Pinpoint the cell where the given text exists, returning its (X, Y) midpoint coordinate. 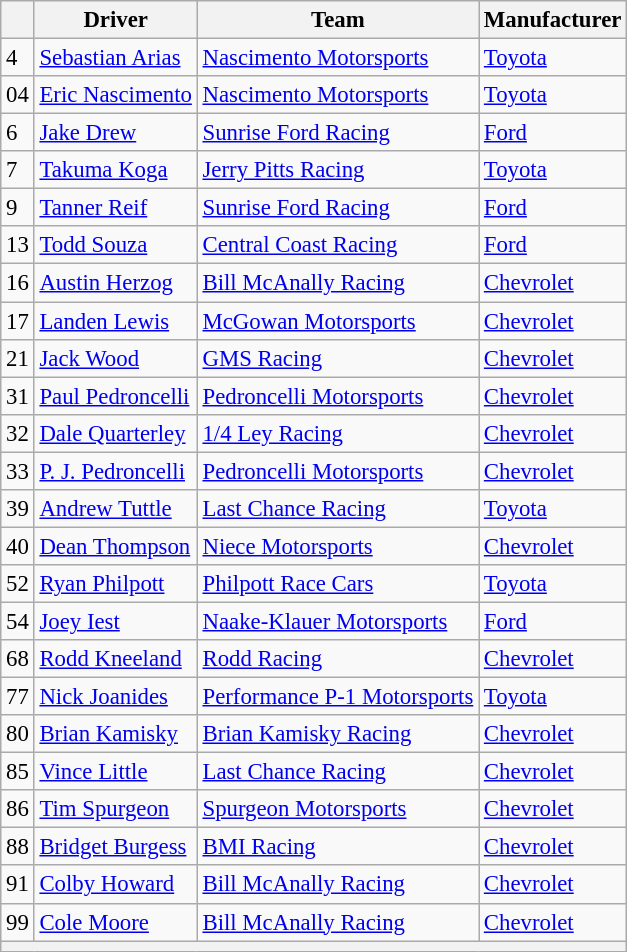
Austin Herzog (116, 283)
Nick Joanides (116, 697)
Jake Drew (116, 133)
P. J. Pedroncelli (116, 471)
80 (18, 734)
Naake-Klauer Motorsports (338, 621)
39 (18, 509)
Todd Souza (116, 245)
54 (18, 621)
6 (18, 133)
McGowan Motorsports (338, 321)
Dean Thompson (116, 546)
Jerry Pitts Racing (338, 170)
31 (18, 396)
Brian Kamisky (116, 734)
Takuma Koga (116, 170)
04 (18, 95)
86 (18, 809)
Landen Lewis (116, 321)
Tanner Reif (116, 208)
9 (18, 208)
16 (18, 283)
Spurgeon Motorsports (338, 809)
7 (18, 170)
77 (18, 697)
BMI Racing (338, 847)
Team (338, 20)
GMS Racing (338, 358)
Bridget Burgess (116, 847)
Driver (116, 20)
Rodd Racing (338, 659)
Dale Quarterley (116, 433)
Performance P-1 Motorsports (338, 697)
4 (18, 58)
68 (18, 659)
Colby Howard (116, 885)
Central Coast Racing (338, 245)
40 (18, 546)
Rodd Kneeland (116, 659)
33 (18, 471)
85 (18, 772)
99 (18, 922)
Manufacturer (553, 20)
1/4 Ley Racing (338, 433)
52 (18, 584)
Cole Moore (116, 922)
32 (18, 433)
Niece Motorsports (338, 546)
13 (18, 245)
Brian Kamisky Racing (338, 734)
91 (18, 885)
Tim Spurgeon (116, 809)
Philpott Race Cars (338, 584)
Andrew Tuttle (116, 509)
21 (18, 358)
88 (18, 847)
Sebastian Arias (116, 58)
Vince Little (116, 772)
Eric Nascimento (116, 95)
Jack Wood (116, 358)
Joey Iest (116, 621)
Paul Pedroncelli (116, 396)
17 (18, 321)
Ryan Philpott (116, 584)
